For the text-containing cell, return its midpoint in [X, Y] coordinate format. 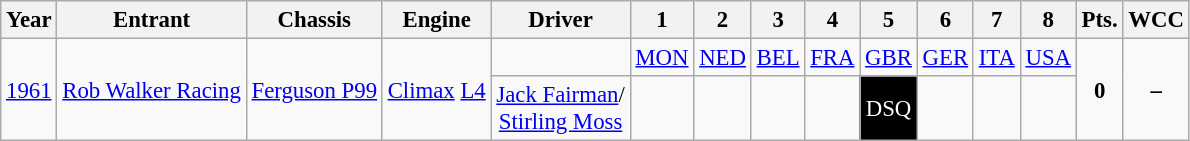
4 [832, 20]
0 [1100, 90]
ITA [996, 58]
Engine [436, 20]
3 [778, 20]
Chassis [314, 20]
GER [945, 58]
FRA [832, 58]
Climax L4 [436, 90]
Driver [560, 20]
DSQ [888, 108]
6 [945, 20]
USA [1048, 58]
Entrant [152, 20]
Jack Fairman/Stirling Moss [560, 108]
Ferguson P99 [314, 90]
Pts. [1100, 20]
7 [996, 20]
2 [722, 20]
WCC [1156, 20]
5 [888, 20]
MON [662, 58]
BEL [778, 58]
NED [722, 58]
1961 [29, 90]
Rob Walker Racing [152, 90]
8 [1048, 20]
Year [29, 20]
GBR [888, 58]
– [1156, 90]
1 [662, 20]
